Return the (X, Y) coordinate for the center point of the cell that contains the specified text.  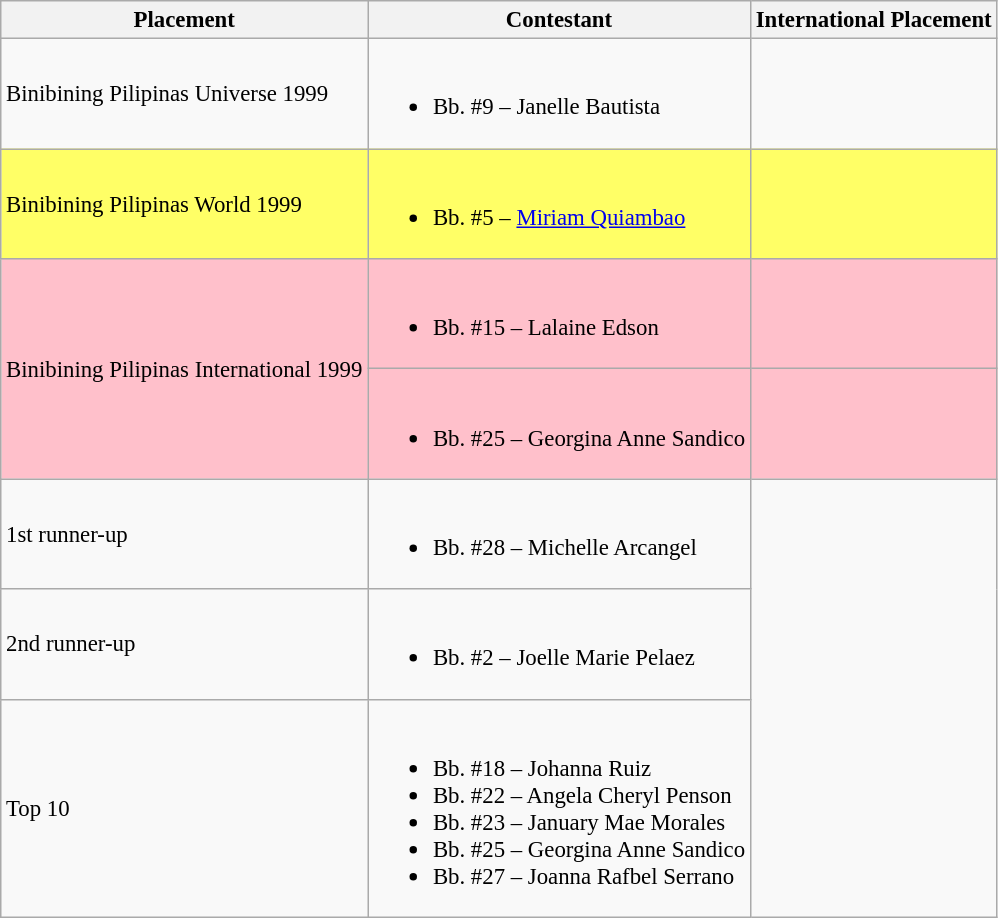
Bb. #9 – Janelle Bautista (560, 94)
Bb. #2 – Joelle Marie Pelaez (560, 644)
2nd runner-up (184, 644)
Bb. #25 – Georgina Anne Sandico (560, 424)
Binibining Pilipinas Universe 1999 (184, 94)
Binibining Pilipinas World 1999 (184, 204)
Bb. #5 – Miriam Quiambao (560, 204)
Bb. #18 – Johanna RuizBb. #22 – Angela Cheryl PensonBb. #23 – January Mae MoralesBb. #25 – Georgina Anne SandicoBb. #27 – Joanna Rafbel Serrano (560, 808)
Top 10 (184, 808)
Bb. #28 – Michelle Arcangel (560, 534)
Contestant (560, 20)
International Placement (874, 20)
Bb. #15 – Lalaine Edson (560, 314)
1st runner-up (184, 534)
Placement (184, 20)
Binibining Pilipinas International 1999 (184, 369)
